Extract the [x, y] coordinate from the center of the cell holding the provided text.  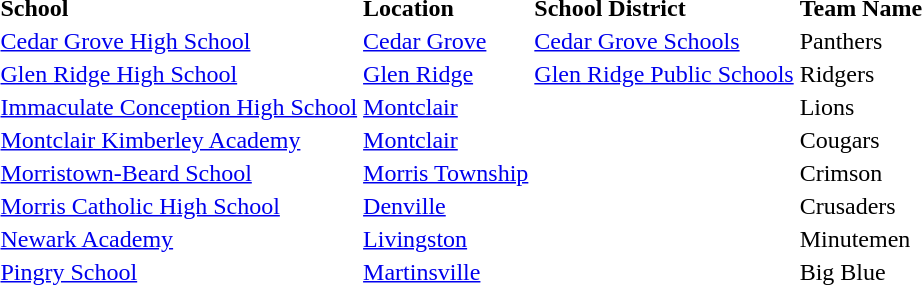
Glen Ridge [446, 74]
Livingston [446, 239]
Morris Township [446, 173]
Cedar Grove Schools [664, 41]
Cedar Grove [446, 41]
Denville [446, 206]
Glen Ridge Public Schools [664, 74]
